Identify which cell holds the provided text, then report its [X, Y] central coordinate. 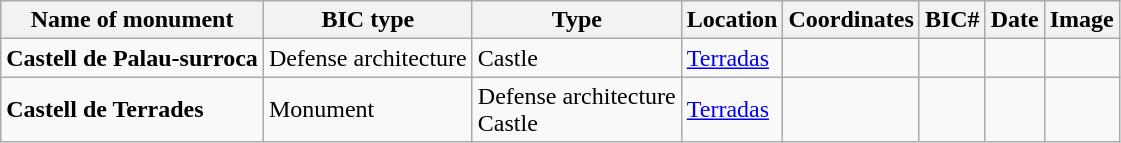
Date [1014, 20]
Monument [368, 110]
BIC type [368, 20]
Castle [576, 58]
Coordinates [851, 20]
Castell de Palau-surroca [132, 58]
Name of monument [132, 20]
BIC# [952, 20]
Image [1082, 20]
Location [732, 20]
Castell de Terrades [132, 110]
Defense architecture [368, 58]
Type [576, 20]
Defense architectureCastle [576, 110]
